Return the [x, y] coordinate for the center point of the cell that contains the specified text.  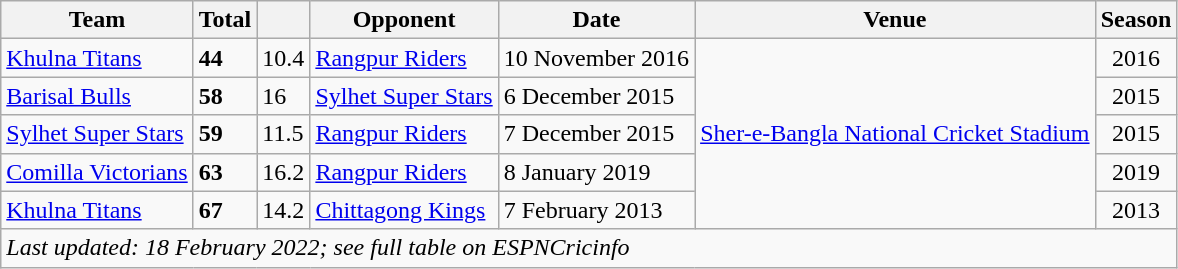
8 January 2019 [596, 172]
16 [284, 96]
Venue [895, 20]
Comilla Victorians [97, 172]
2016 [1136, 58]
67 [225, 210]
44 [225, 58]
Date [596, 20]
Barisal Bulls [97, 96]
7 December 2015 [596, 134]
63 [225, 172]
14.2 [284, 210]
6 December 2015 [596, 96]
2013 [1136, 210]
11.5 [284, 134]
16.2 [284, 172]
Total [225, 20]
2019 [1136, 172]
58 [225, 96]
10 November 2016 [596, 58]
Sher-e-Bangla National Cricket Stadium [895, 134]
Opponent [404, 20]
59 [225, 134]
Last updated: 18 February 2022; see full table on ESPNCricinfo [589, 248]
10.4 [284, 58]
7 February 2013 [596, 210]
Chittagong Kings [404, 210]
Team [97, 20]
Season [1136, 20]
